Locate the cell with the specified text and output its (x, y) center coordinate. 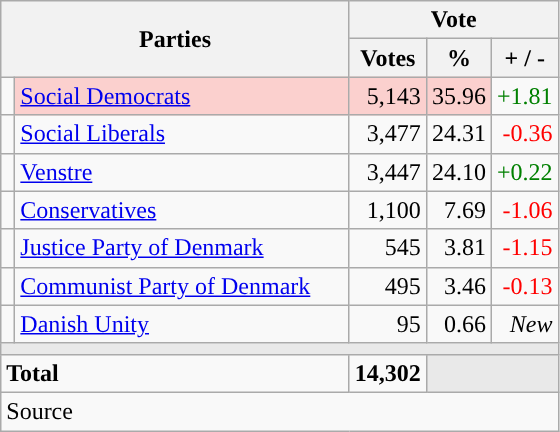
14,302 (388, 373)
Social Liberals (182, 134)
-1.06 (524, 210)
5,143 (388, 96)
495 (388, 286)
Communist Party of Denmark (182, 286)
-1.15 (524, 248)
New (524, 324)
545 (388, 248)
Justice Party of Denmark (182, 248)
3,477 (388, 134)
35.96 (458, 96)
+ / - (524, 58)
3.46 (458, 286)
Votes (388, 58)
Total (176, 373)
24.31 (458, 134)
Conservatives (182, 210)
Parties (176, 39)
0.66 (458, 324)
Danish Unity (182, 324)
Source (280, 411)
24.10 (458, 172)
Vote (454, 20)
3,447 (388, 172)
7.69 (458, 210)
95 (388, 324)
+1.81 (524, 96)
-0.36 (524, 134)
% (458, 58)
3.81 (458, 248)
1,100 (388, 210)
+0.22 (524, 172)
Venstre (182, 172)
-0.13 (524, 286)
Social Democrats (182, 96)
